Locate the cell with the specified text and output its (x, y) center coordinate. 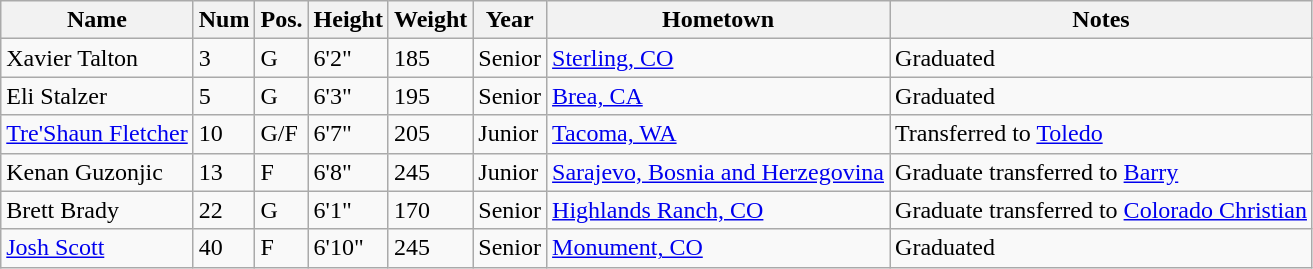
Graduate transferred to Barry (1102, 172)
Graduate transferred to Colorado Christian (1102, 210)
13 (224, 172)
40 (224, 248)
Brea, CA (718, 96)
Transferred to Toledo (1102, 134)
6'2" (348, 58)
10 (224, 134)
3 (224, 58)
Num (224, 20)
Highlands Ranch, CO (718, 210)
170 (430, 210)
Monument, CO (718, 248)
6'1" (348, 210)
Sterling, CO (718, 58)
Josh Scott (97, 248)
Kenan Guzonjic (97, 172)
Weight (430, 20)
195 (430, 96)
Xavier Talton (97, 58)
6'7" (348, 134)
Name (97, 20)
Brett Brady (97, 210)
22 (224, 210)
Eli Stalzer (97, 96)
Height (348, 20)
Notes (1102, 20)
G/F (282, 134)
Pos. (282, 20)
6'8" (348, 172)
205 (430, 134)
Year (510, 20)
Hometown (718, 20)
Tacoma, WA (718, 134)
Sarajevo, Bosnia and Herzegovina (718, 172)
Tre'Shaun Fletcher (97, 134)
6'10" (348, 248)
185 (430, 58)
5 (224, 96)
6'3" (348, 96)
